Extract the [X, Y] coordinate from the center of the cell holding the provided text.  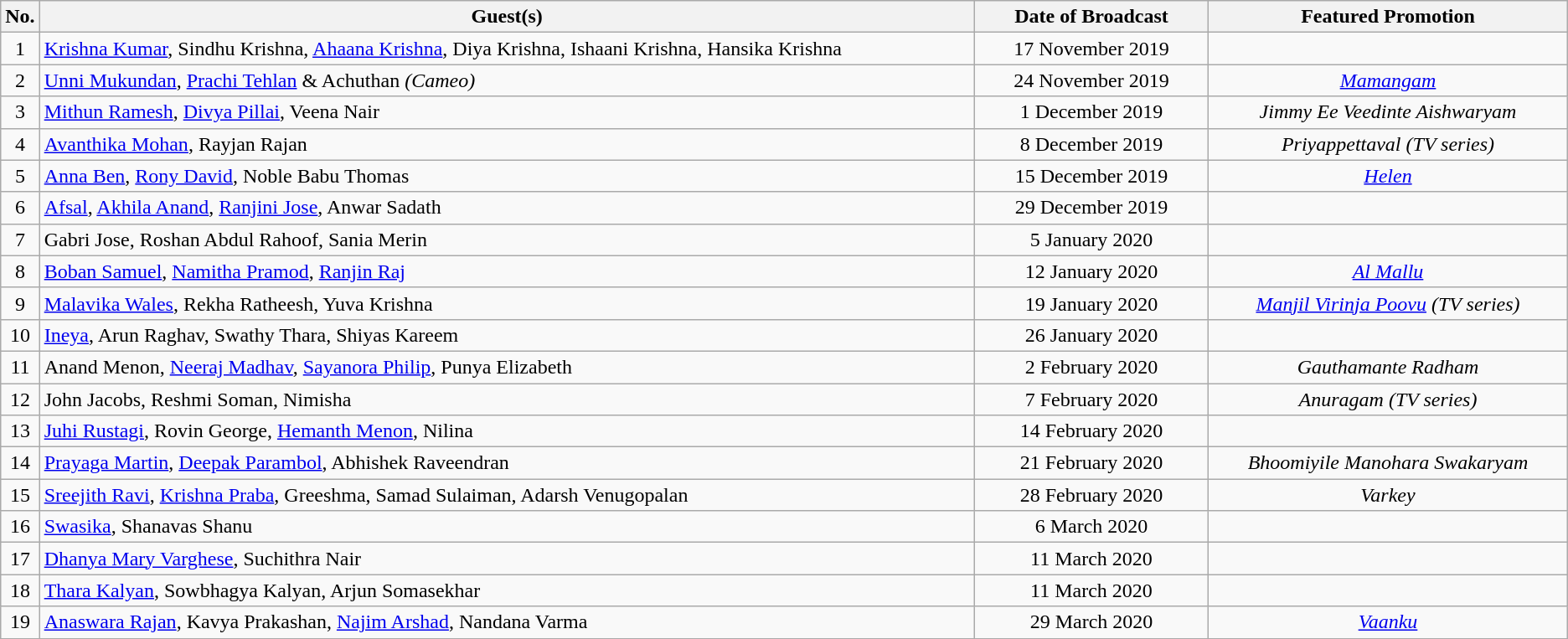
Anuragam (TV series) [1388, 399]
Afsal, Akhila Anand, Ranjini Jose, Anwar Sadath [507, 208]
6 [20, 208]
Gabri Jose, Roshan Abdul Rahoof, Sania Merin [507, 240]
Krishna Kumar, Sindhu Krishna, Ahaana Krishna, Diya Krishna, Ishaani Krishna, Hansika Krishna [507, 49]
10 [20, 335]
1 [20, 49]
Mamangam [1388, 80]
No. [20, 17]
9 [20, 303]
13 [20, 431]
12 January 2020 [1091, 271]
Sreejith Ravi, Krishna Praba, Greeshma, Samad Sulaiman, Adarsh Venugopalan [507, 495]
8 December 2019 [1091, 144]
12 [20, 399]
29 March 2020 [1091, 622]
Anna Ben, Rony David, Noble Babu Thomas [507, 176]
26 January 2020 [1091, 335]
16 [20, 527]
4 [20, 144]
2 [20, 80]
Boban Samuel, Namitha Pramod, Ranjin Raj [507, 271]
15 December 2019 [1091, 176]
Thara Kalyan, Sowbhagya Kalyan, Arjun Somasekhar [507, 590]
Mithun Ramesh, Divya Pillai, Veena Nair [507, 112]
Anand Menon, Neeraj Madhav, Sayanora Philip, Punya Elizabeth [507, 367]
Avanthika Mohan, Rayjan Rajan [507, 144]
24 November 2019 [1091, 80]
5 [20, 176]
1 December 2019 [1091, 112]
8 [20, 271]
11 [20, 367]
15 [20, 495]
14 [20, 463]
Manjil Virinja Poovu (TV series) [1388, 303]
Vaanku [1388, 622]
Guest(s) [507, 17]
Featured Promotion [1388, 17]
Bhoomiyile Manohara Swakaryam [1388, 463]
19 [20, 622]
Varkey [1388, 495]
7 [20, 240]
Helen [1388, 176]
5 January 2020 [1091, 240]
21 February 2020 [1091, 463]
29 December 2019 [1091, 208]
Malavika Wales, Rekha Ratheesh, Yuva Krishna [507, 303]
Date of Broadcast [1091, 17]
Juhi Rustagi, Rovin George, Hemanth Menon, Nilina [507, 431]
19 January 2020 [1091, 303]
Ineya, Arun Raghav, Swathy Thara, Shiyas Kareem [507, 335]
Gauthamante Radham [1388, 367]
18 [20, 590]
3 [20, 112]
John Jacobs, Reshmi Soman, Nimisha [507, 399]
Unni Mukundan, Prachi Tehlan & Achuthan (Cameo) [507, 80]
7 February 2020 [1091, 399]
Anaswara Rajan, Kavya Prakashan, Najim Arshad, Nandana Varma [507, 622]
17 [20, 559]
Jimmy Ee Veedinte Aishwaryam [1388, 112]
17 November 2019 [1091, 49]
14 February 2020 [1091, 431]
Dhanya Mary Varghese, Suchithra Nair [507, 559]
Prayaga Martin, Deepak Parambol, Abhishek Raveendran [507, 463]
2 February 2020 [1091, 367]
Priyappettaval (TV series) [1388, 144]
Swasika, Shanavas Shanu [507, 527]
28 February 2020 [1091, 495]
Al Mallu [1388, 271]
6 March 2020 [1091, 527]
